Scan for the cell matching the given text and deliver its (x, y) coordinate at center. 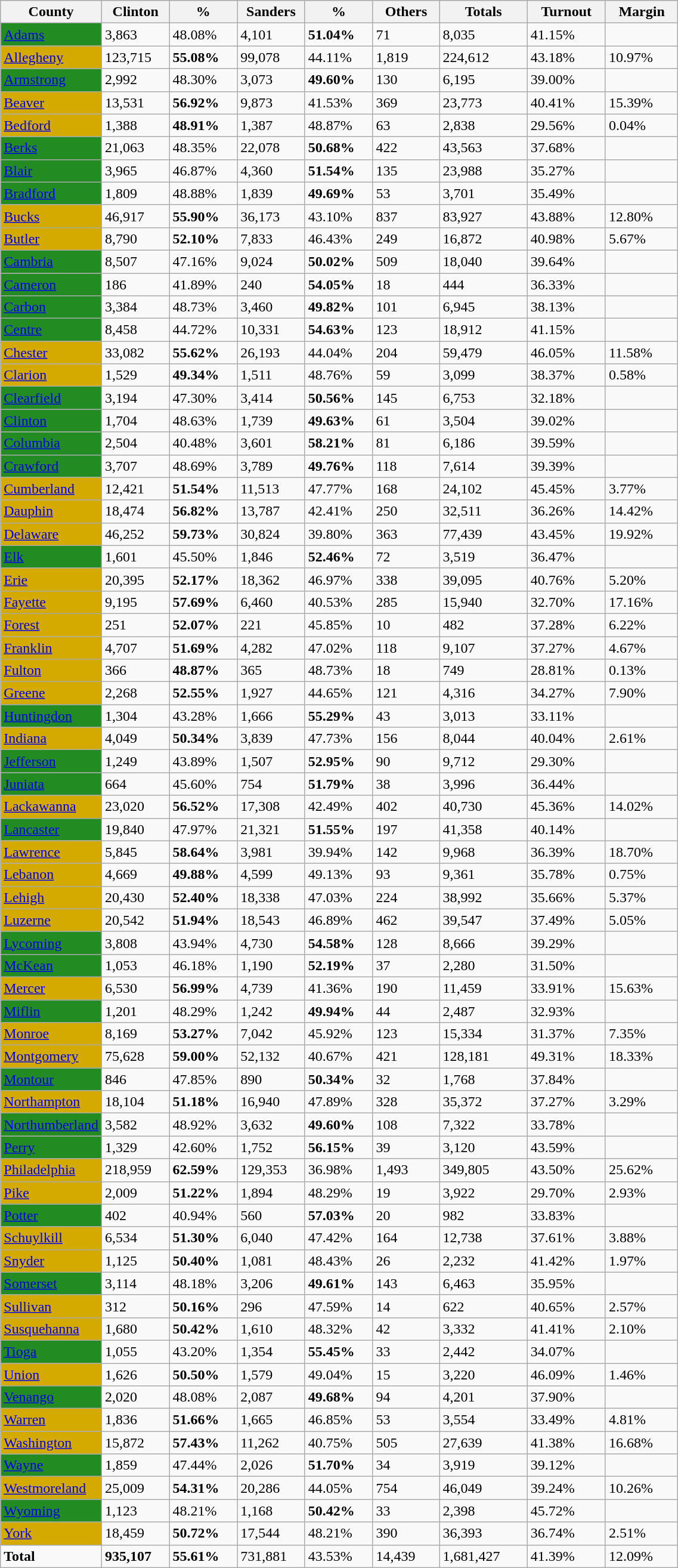
108 (406, 1125)
Wyoming (51, 1511)
46.43% (339, 239)
Totals (483, 12)
2.61% (642, 739)
1,125 (135, 1261)
4,049 (135, 739)
8,790 (135, 239)
37.68% (566, 148)
33.83% (566, 1215)
3.77% (642, 489)
40.04% (566, 739)
204 (406, 353)
509 (406, 261)
14 (406, 1306)
50.02% (339, 261)
51.30% (203, 1238)
42.60% (203, 1147)
1,704 (135, 421)
Crawford (51, 466)
51.55% (339, 829)
54.05% (339, 285)
17,308 (271, 807)
41.89% (203, 285)
36.98% (339, 1170)
51.04% (339, 35)
59 (406, 375)
21,063 (135, 148)
12.80% (642, 216)
19,840 (135, 829)
285 (406, 602)
Lackawanna (51, 807)
1,579 (271, 1374)
41.53% (339, 103)
482 (483, 625)
3,808 (135, 943)
Luzerne (51, 920)
39.29% (566, 943)
61 (406, 421)
4,360 (271, 171)
52.17% (203, 579)
Wayne (51, 1465)
47.73% (339, 739)
8,169 (135, 1034)
39.00% (566, 80)
56.52% (203, 807)
Carbon (51, 307)
664 (135, 784)
462 (406, 920)
1,666 (271, 716)
51.70% (339, 1465)
7,042 (271, 1034)
90 (406, 761)
2,398 (483, 1511)
Centre (51, 330)
4.67% (642, 647)
41.42% (566, 1261)
3,504 (483, 421)
Juniata (51, 784)
Clarion (51, 375)
44.04% (339, 353)
36.39% (566, 852)
Cameron (51, 285)
1,053 (135, 965)
46.09% (566, 1374)
186 (135, 285)
39 (406, 1147)
3,206 (271, 1283)
15,872 (135, 1443)
47.85% (203, 1079)
2,838 (483, 125)
Snyder (51, 1261)
363 (406, 534)
39.94% (339, 852)
749 (483, 671)
31.50% (566, 965)
2,232 (483, 1261)
7.35% (642, 1034)
Beaver (51, 103)
50.16% (203, 1306)
3,099 (483, 375)
15.39% (642, 103)
37.49% (566, 920)
41.38% (566, 1443)
3,114 (135, 1283)
2,087 (271, 1397)
18,543 (271, 920)
4,730 (271, 943)
52.95% (339, 761)
349,805 (483, 1170)
Armstrong (51, 80)
71 (406, 35)
Westmoreland (51, 1488)
2.10% (642, 1329)
45.72% (566, 1511)
Warren (51, 1420)
46.05% (566, 353)
51.94% (203, 920)
47.16% (203, 261)
1,927 (271, 693)
Perry (51, 1147)
13,787 (271, 511)
50.68% (339, 148)
47.30% (203, 398)
49.69% (339, 193)
46.89% (339, 920)
935,107 (135, 1556)
43.88% (566, 216)
9,873 (271, 103)
1,846 (271, 557)
3,460 (271, 307)
44 (406, 1011)
47.42% (339, 1238)
20,395 (135, 579)
1,809 (135, 193)
29.30% (566, 761)
34.07% (566, 1351)
4,739 (271, 988)
48.69% (203, 466)
35.66% (566, 897)
4,282 (271, 647)
1,511 (271, 375)
4,316 (483, 693)
2,442 (483, 1351)
32 (406, 1079)
46,917 (135, 216)
837 (406, 216)
39.39% (566, 466)
13,531 (135, 103)
Franklin (51, 647)
1,249 (135, 761)
224 (406, 897)
48.76% (339, 375)
Erie (51, 579)
Somerset (51, 1283)
2.93% (642, 1193)
145 (406, 398)
38 (406, 784)
15 (406, 1374)
421 (406, 1057)
52.40% (203, 897)
46.97% (339, 579)
366 (135, 671)
18.33% (642, 1057)
622 (483, 1306)
33.49% (566, 1420)
County (51, 12)
296 (271, 1306)
46.85% (339, 1420)
24,102 (483, 489)
99,078 (271, 57)
38,992 (483, 897)
505 (406, 1443)
43.18% (566, 57)
3,981 (271, 852)
59.73% (203, 534)
1,055 (135, 1351)
48.43% (339, 1261)
40.14% (566, 829)
43.94% (203, 943)
56.82% (203, 511)
3,073 (271, 80)
6,753 (483, 398)
1,242 (271, 1011)
Delaware (51, 534)
4,599 (271, 875)
Venango (51, 1397)
48.35% (203, 148)
42.49% (339, 807)
1,190 (271, 965)
Washington (51, 1443)
52,132 (271, 1057)
101 (406, 307)
40.48% (203, 443)
33,082 (135, 353)
Others (406, 12)
77,439 (483, 534)
0.13% (642, 671)
18,104 (135, 1102)
18,362 (271, 579)
197 (406, 829)
0.58% (642, 375)
37.28% (566, 625)
26 (406, 1261)
9,712 (483, 761)
37.90% (566, 1397)
8,666 (483, 943)
36.47% (566, 557)
39.80% (339, 534)
43.45% (566, 534)
50.56% (339, 398)
4,669 (135, 875)
40.76% (566, 579)
3,120 (483, 1147)
2,026 (271, 1465)
15.63% (642, 988)
55.08% (203, 57)
43 (406, 716)
Huntingdon (51, 716)
Margin (642, 12)
3.29% (642, 1102)
Miflin (51, 1011)
1,123 (135, 1511)
53.27% (203, 1034)
846 (135, 1079)
4.81% (642, 1420)
4,707 (135, 647)
218,959 (135, 1170)
18.70% (642, 852)
Tioga (51, 1351)
35.95% (566, 1283)
55.90% (203, 216)
45.92% (339, 1034)
Bedford (51, 125)
10.97% (642, 57)
11.58% (642, 353)
36.74% (566, 1533)
444 (483, 285)
56.99% (203, 988)
2,504 (135, 443)
221 (271, 625)
52.07% (203, 625)
Northumberland (51, 1125)
6.22% (642, 625)
49.61% (339, 1283)
Butler (51, 239)
46.87% (203, 171)
44.65% (339, 693)
18,040 (483, 261)
10,331 (271, 330)
Potter (51, 1215)
29.56% (566, 125)
Dauphin (51, 511)
52.19% (339, 965)
1,680 (135, 1329)
38.13% (566, 307)
28.81% (566, 671)
33.91% (566, 988)
3,707 (135, 466)
4,201 (483, 1397)
6,534 (135, 1238)
30,824 (271, 534)
54.31% (203, 1488)
16.68% (642, 1443)
10 (406, 625)
130 (406, 80)
Mercer (51, 988)
18,912 (483, 330)
8,035 (483, 35)
2.57% (642, 1306)
6,195 (483, 80)
58.64% (203, 852)
40,730 (483, 807)
369 (406, 103)
1,601 (135, 557)
982 (483, 1215)
43,563 (483, 148)
40.94% (203, 1215)
2,992 (135, 80)
Greene (51, 693)
Adams (51, 35)
47.02% (339, 647)
1,836 (135, 1420)
49.04% (339, 1374)
37.61% (566, 1238)
44.11% (339, 57)
7,322 (483, 1125)
3.88% (642, 1238)
40.53% (339, 602)
Blair (51, 171)
4,101 (271, 35)
6,463 (483, 1283)
35.49% (566, 193)
42.41% (339, 511)
38.37% (566, 375)
14.02% (642, 807)
25,009 (135, 1488)
Forest (51, 625)
35.27% (566, 171)
0.04% (642, 125)
45.50% (203, 557)
43.89% (203, 761)
250 (406, 511)
43.20% (203, 1351)
328 (406, 1102)
1,752 (271, 1147)
49.88% (203, 875)
3,965 (135, 171)
Elk (51, 557)
2,009 (135, 1193)
23,773 (483, 103)
123,715 (135, 57)
43.50% (566, 1170)
9,195 (135, 602)
63 (406, 125)
Philadelphia (51, 1170)
40.98% (566, 239)
45.60% (203, 784)
32.93% (566, 1011)
15,334 (483, 1034)
251 (135, 625)
57.43% (203, 1443)
121 (406, 693)
164 (406, 1238)
49.31% (566, 1057)
37 (406, 965)
1,819 (406, 57)
41.39% (566, 1556)
6,460 (271, 602)
44.72% (203, 330)
51.66% (203, 1420)
Berks (51, 148)
43.59% (566, 1147)
Allegheny (51, 57)
3,414 (271, 398)
33.78% (566, 1125)
72 (406, 557)
52.10% (203, 239)
2,020 (135, 1397)
10.26% (642, 1488)
75,628 (135, 1057)
39.64% (566, 261)
36.44% (566, 784)
1,507 (271, 761)
2,268 (135, 693)
6,945 (483, 307)
55.29% (339, 716)
Total (51, 1556)
390 (406, 1533)
1.46% (642, 1374)
48.18% (203, 1283)
Fulton (51, 671)
32.70% (566, 602)
11,262 (271, 1443)
Lycoming (51, 943)
48.91% (203, 125)
9,107 (483, 647)
81 (406, 443)
14,439 (406, 1556)
6,530 (135, 988)
731,881 (271, 1556)
50.40% (203, 1261)
Montgomery (51, 1057)
16,872 (483, 239)
43.53% (339, 1556)
9,024 (271, 261)
50.50% (203, 1374)
156 (406, 739)
8,507 (135, 261)
17,544 (271, 1533)
19 (406, 1193)
18,459 (135, 1533)
3,632 (271, 1125)
1,610 (271, 1329)
57.69% (203, 602)
3,863 (135, 35)
47.77% (339, 489)
41.41% (566, 1329)
51.69% (203, 647)
52.55% (203, 693)
42 (406, 1329)
2,487 (483, 1011)
36.33% (566, 285)
57.03% (339, 1215)
240 (271, 285)
Lawrence (51, 852)
6,040 (271, 1238)
55.62% (203, 353)
20,542 (135, 920)
168 (406, 489)
3,332 (483, 1329)
41.36% (339, 988)
33.11% (566, 716)
5.37% (642, 897)
47.44% (203, 1465)
1,201 (135, 1011)
7.90% (642, 693)
50.72% (203, 1533)
338 (406, 579)
5,845 (135, 852)
39.24% (566, 1488)
11,513 (271, 489)
31.37% (566, 1034)
23,020 (135, 807)
59,479 (483, 353)
1,304 (135, 716)
312 (135, 1306)
3,194 (135, 398)
1,665 (271, 1420)
Bradford (51, 193)
39,095 (483, 579)
1,388 (135, 125)
47.03% (339, 897)
37.84% (566, 1079)
6,186 (483, 443)
Cambria (51, 261)
Northampton (51, 1102)
3,701 (483, 193)
39.59% (566, 443)
49.34% (203, 375)
94 (406, 1397)
21,321 (271, 829)
Monroe (51, 1034)
1,626 (135, 1374)
1,768 (483, 1079)
18,338 (271, 897)
9,361 (483, 875)
56.15% (339, 1147)
12.09% (642, 1556)
29.70% (566, 1193)
51.22% (203, 1193)
56.92% (203, 103)
11,459 (483, 988)
128 (406, 943)
1,839 (271, 193)
422 (406, 148)
36,173 (271, 216)
1,081 (271, 1261)
3,996 (483, 784)
3,582 (135, 1125)
36,393 (483, 1533)
560 (271, 1215)
Jefferson (51, 761)
35,372 (483, 1102)
1,529 (135, 375)
45.36% (566, 807)
58.21% (339, 443)
39.12% (566, 1465)
1,739 (271, 421)
55.61% (203, 1556)
23,988 (483, 171)
39.02% (566, 421)
20,286 (271, 1488)
3,220 (483, 1374)
49.94% (339, 1011)
12,421 (135, 489)
49.13% (339, 875)
890 (271, 1079)
27,639 (483, 1443)
3,601 (271, 443)
48.63% (203, 421)
20,430 (135, 897)
43.10% (339, 216)
1,859 (135, 1465)
5.67% (642, 239)
Lebanon (51, 875)
3,013 (483, 716)
5.20% (642, 579)
46.18% (203, 965)
43.28% (203, 716)
14.42% (642, 511)
39,547 (483, 920)
36.26% (566, 511)
129,353 (271, 1170)
9,968 (483, 852)
46,252 (135, 534)
Cumberland (51, 489)
3,554 (483, 1420)
3,919 (483, 1465)
49.82% (339, 307)
55.45% (339, 1351)
Union (51, 1374)
3,922 (483, 1193)
49.68% (339, 1397)
3,839 (271, 739)
7,833 (271, 239)
McKean (51, 965)
1.97% (642, 1261)
224,612 (483, 57)
48.30% (203, 80)
3,519 (483, 557)
Fayette (51, 602)
135 (406, 171)
41,358 (483, 829)
32.18% (566, 398)
40.65% (566, 1306)
Montour (51, 1079)
15,940 (483, 602)
40.67% (339, 1057)
18,474 (135, 511)
3,384 (135, 307)
52.46% (339, 557)
Turnout (566, 12)
46,049 (483, 1488)
19.92% (642, 534)
54.63% (339, 330)
49.76% (339, 466)
26,193 (271, 353)
47.59% (339, 1306)
Sullivan (51, 1306)
45.45% (566, 489)
40.41% (566, 103)
59.00% (203, 1057)
1,329 (135, 1147)
2.51% (642, 1533)
17.16% (642, 602)
1,354 (271, 1351)
35.78% (566, 875)
20 (406, 1215)
8,458 (135, 330)
Columbia (51, 443)
Bucks (51, 216)
16,940 (271, 1102)
Schuylkill (51, 1238)
1,168 (271, 1511)
Chester (51, 353)
22,078 (271, 148)
365 (271, 671)
1,387 (271, 125)
0.75% (642, 875)
54.58% (339, 943)
51.18% (203, 1102)
51.79% (339, 784)
47.97% (203, 829)
142 (406, 852)
Sanders (271, 12)
48.92% (203, 1125)
Indiana (51, 739)
143 (406, 1283)
249 (406, 239)
Lancaster (51, 829)
128,181 (483, 1057)
12,738 (483, 1238)
7,614 (483, 466)
5.05% (642, 920)
32,511 (483, 511)
190 (406, 988)
Pike (51, 1193)
48.32% (339, 1329)
Susquehanna (51, 1329)
62.59% (203, 1170)
48.88% (203, 193)
45.85% (339, 625)
47.89% (339, 1102)
44.05% (339, 1488)
1,894 (271, 1193)
49.63% (339, 421)
83,927 (483, 216)
1,493 (406, 1170)
1,681,427 (483, 1556)
Lehigh (51, 897)
3,789 (271, 466)
2,280 (483, 965)
York (51, 1533)
93 (406, 875)
40.75% (339, 1443)
34.27% (566, 693)
Clearfield (51, 398)
34 (406, 1465)
8,044 (483, 739)
25.62% (642, 1170)
